Search for the cell housing the specified text and yield its (X, Y) center coordinate. 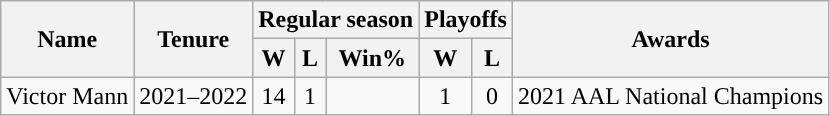
Name (68, 39)
Win% (372, 58)
2021 AAL National Champions (670, 96)
Tenure (194, 39)
Regular season (336, 20)
Playoffs (466, 20)
2021–2022 (194, 96)
Awards (670, 39)
Victor Mann (68, 96)
0 (492, 96)
14 (274, 96)
